Capture the cell that displays the provided text and extract its [x, y] central coordinate. 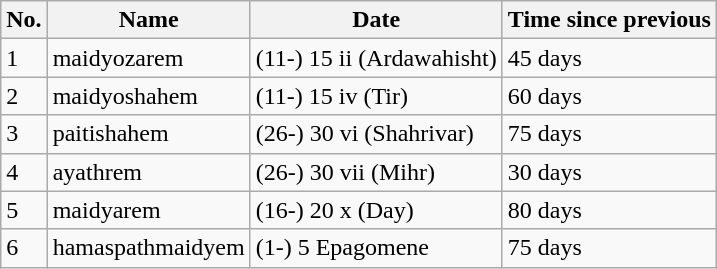
(11-) 15 ii (Ardawahisht) [376, 58]
1 [24, 58]
6 [24, 248]
2 [24, 96]
(11-) 15 iv (Tir) [376, 96]
Name [148, 20]
maidyozarem [148, 58]
4 [24, 172]
(26-) 30 vii (Mihr) [376, 172]
hamaspathmaidyem [148, 248]
5 [24, 210]
maidyarem [148, 210]
ayathrem [148, 172]
3 [24, 134]
maidyoshahem [148, 96]
paitishahem [148, 134]
(26-) 30 vi (Shahrivar) [376, 134]
(1-) 5 Epagomene [376, 248]
No. [24, 20]
45 days [609, 58]
Date [376, 20]
(16-) 20 x (Day) [376, 210]
80 days [609, 210]
30 days [609, 172]
Time since previous [609, 20]
60 days [609, 96]
